Locate the cell with the specified text and output its [x, y] center coordinate. 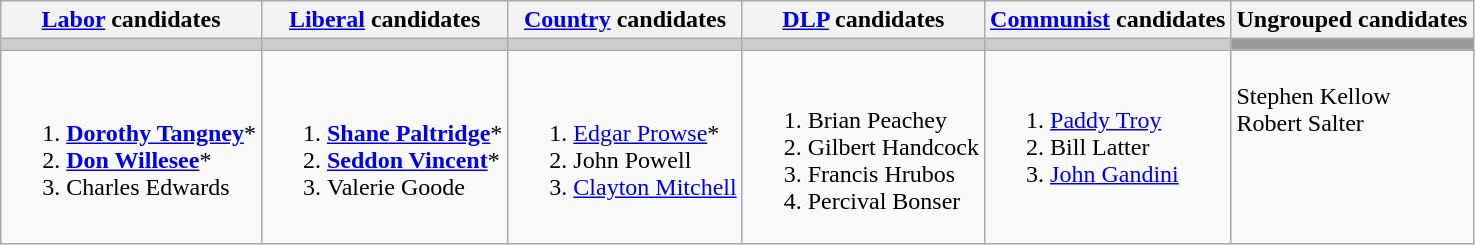
Paddy TroyBill LatterJohn Gandini [1108, 147]
DLP candidates [863, 20]
Liberal candidates [384, 20]
Brian PeacheyGilbert HandcockFrancis HrubosPercival Bonser [863, 147]
Labor candidates [132, 20]
Stephen Kellow Robert Salter [1352, 147]
Shane Paltridge*Seddon Vincent*Valerie Goode [384, 147]
Edgar Prowse*John PowellClayton Mitchell [625, 147]
Communist candidates [1108, 20]
Dorothy Tangney*Don Willesee*Charles Edwards [132, 147]
Ungrouped candidates [1352, 20]
Country candidates [625, 20]
